Identify which cell holds the provided text, then report its (X, Y) central coordinate. 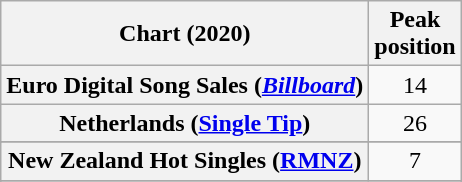
Netherlands (Single Tip) (185, 123)
New Zealand Hot Singles (RMNZ) (185, 161)
Peakposition (415, 34)
14 (415, 85)
Chart (2020) (185, 34)
Euro Digital Song Sales (Billboard) (185, 85)
7 (415, 161)
26 (415, 123)
